Return the [X, Y] coordinate for the center point of the cell that contains the specified text.  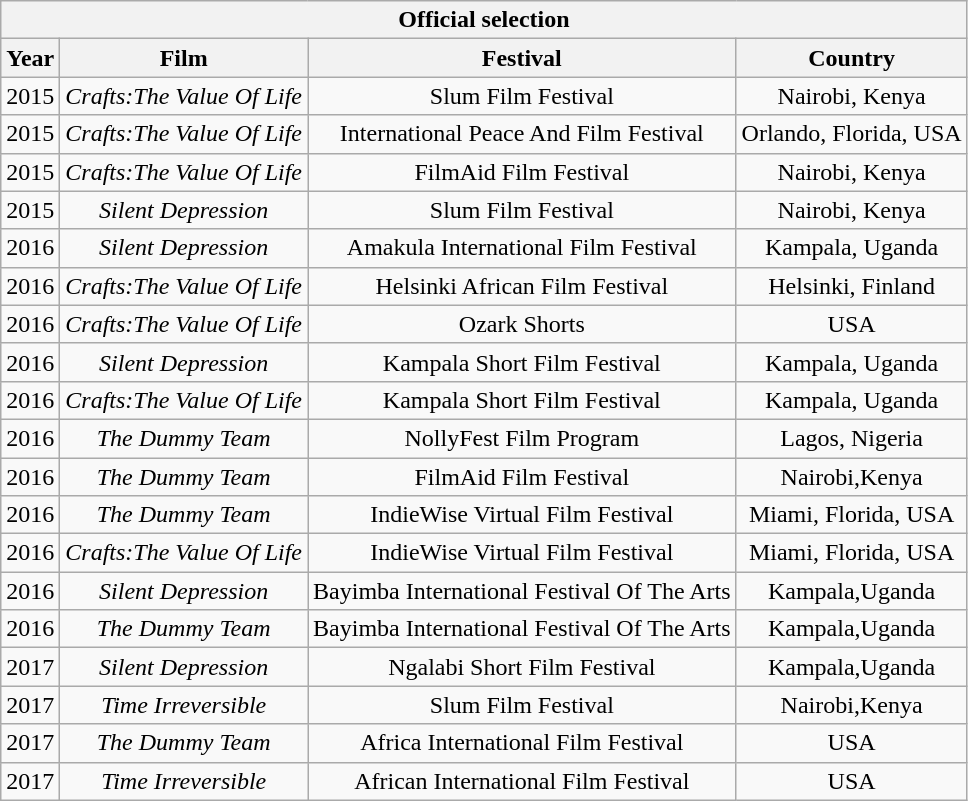
Helsinki African Film Festival [522, 286]
International Peace And Film Festival [522, 134]
NollyFest Film Program [522, 438]
Africa International Film Festival [522, 743]
Amakula International Film Festival [522, 248]
Helsinki, Finland [852, 286]
Lagos, Nigeria [852, 438]
Orlando, Florida, USA [852, 134]
Ozark Shorts [522, 324]
Year [30, 58]
African International Film Festival [522, 781]
Festival [522, 58]
Official selection [484, 20]
Country [852, 58]
Film [184, 58]
Ngalabi Short Film Festival [522, 667]
